Provide the [X, Y] coordinate of the cell's center where the given text is located.  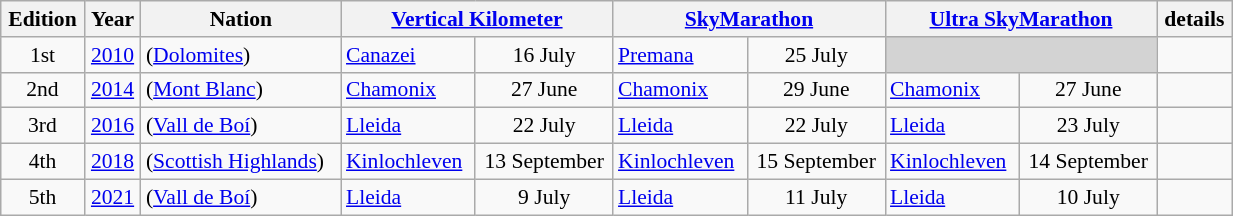
Canazei [408, 55]
2016 [112, 126]
(Mont Blanc) [241, 90]
(Scottish Highlands) [241, 162]
23 July [1088, 126]
Premana [680, 55]
Vertical Kilometer [477, 19]
14 September [1088, 162]
2nd [42, 90]
(Dolomites) [241, 55]
Year [112, 19]
2021 [112, 197]
16 July [544, 55]
3rd [42, 126]
9 July [544, 197]
Nation [241, 19]
details [1194, 19]
4th [42, 162]
1st [42, 55]
5th [42, 197]
10 July [1088, 197]
29 June [816, 90]
2014 [112, 90]
13 September [544, 162]
25 July [816, 55]
SkyMarathon [749, 19]
Edition [42, 19]
2010 [112, 55]
2018 [112, 162]
Ultra SkyMarathon [1021, 19]
15 September [816, 162]
11 July [816, 197]
